Detect which cell encompasses the target text, then output its (x, y) center coordinate. 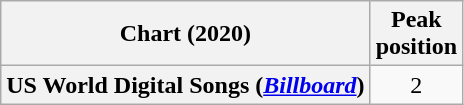
2 (416, 85)
Peakposition (416, 34)
Chart (2020) (186, 34)
US World Digital Songs (Billboard) (186, 85)
